Find where the given text appears and provide that cell's center as [X, Y] coordinate. 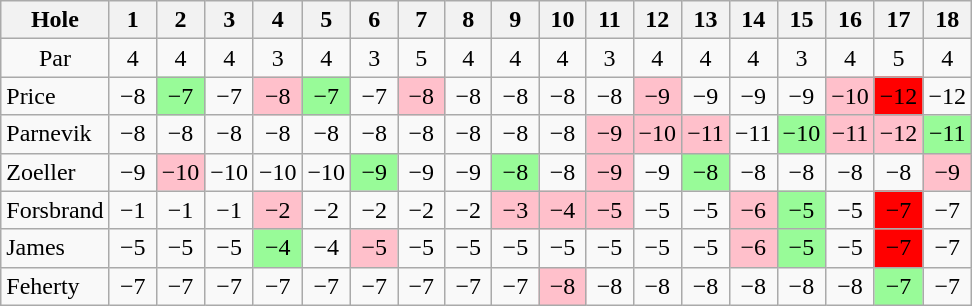
Parnevik [55, 134]
17 [898, 20]
14 [753, 20]
Par [55, 58]
James [55, 248]
Price [55, 96]
13 [706, 20]
−3 [516, 210]
9 [516, 20]
Zoeller [55, 172]
18 [948, 20]
2 [180, 20]
1 [132, 20]
Forsbrand [55, 210]
Feherty [55, 286]
7 [422, 20]
Hole [55, 20]
11 [610, 20]
8 [468, 20]
15 [802, 20]
10 [562, 20]
16 [850, 20]
6 [374, 20]
12 [658, 20]
